Pinpoint the cell where the given text exists, returning its (X, Y) midpoint coordinate. 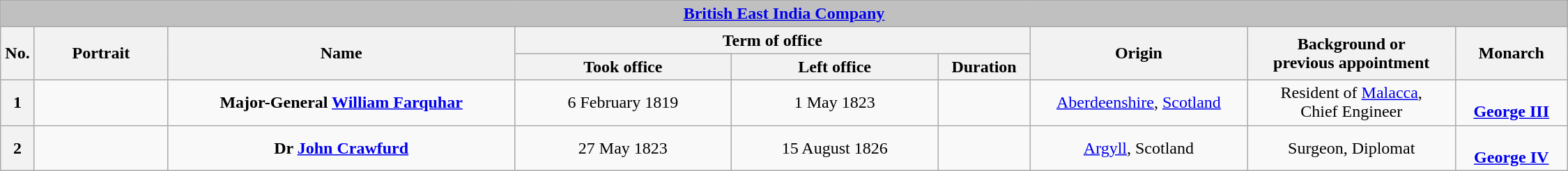
15 August 1826 (835, 147)
Argyll, Scotland (1139, 147)
Dr John Crawfurd (341, 147)
1 (18, 103)
Left office (835, 67)
Background orprevious appointment (1351, 54)
Origin (1139, 54)
George III (1511, 103)
27 May 1823 (623, 147)
Aberdeenshire, Scotland (1139, 103)
2 (18, 147)
George IV (1511, 147)
No. (18, 54)
6 February 1819 (623, 103)
Monarch (1511, 54)
Resident of Malacca,Chief Engineer (1351, 103)
British East India Company (784, 14)
Portrait (100, 54)
Name (341, 54)
Major-General William Farquhar (341, 103)
1 May 1823 (835, 103)
Took office (623, 67)
Duration (984, 67)
Term of office (772, 40)
Surgeon, Diplomat (1351, 147)
